Scan for the cell matching the given text and deliver its [X, Y] coordinate at center. 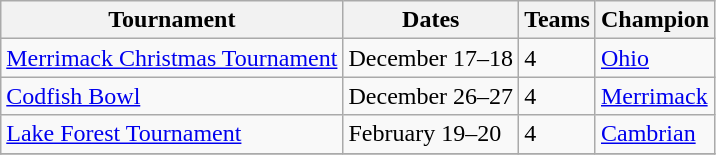
December 17–18 [431, 58]
Tournament [172, 20]
Dates [431, 20]
December 26–27 [431, 96]
Codfish Bowl [172, 96]
Merrimack Christmas Tournament [172, 58]
Cambrian [654, 134]
Ohio [654, 58]
Teams [558, 20]
Merrimack [654, 96]
February 19–20 [431, 134]
Champion [654, 20]
Lake Forest Tournament [172, 134]
